Search for the cell housing the specified text and yield its [x, y] center coordinate. 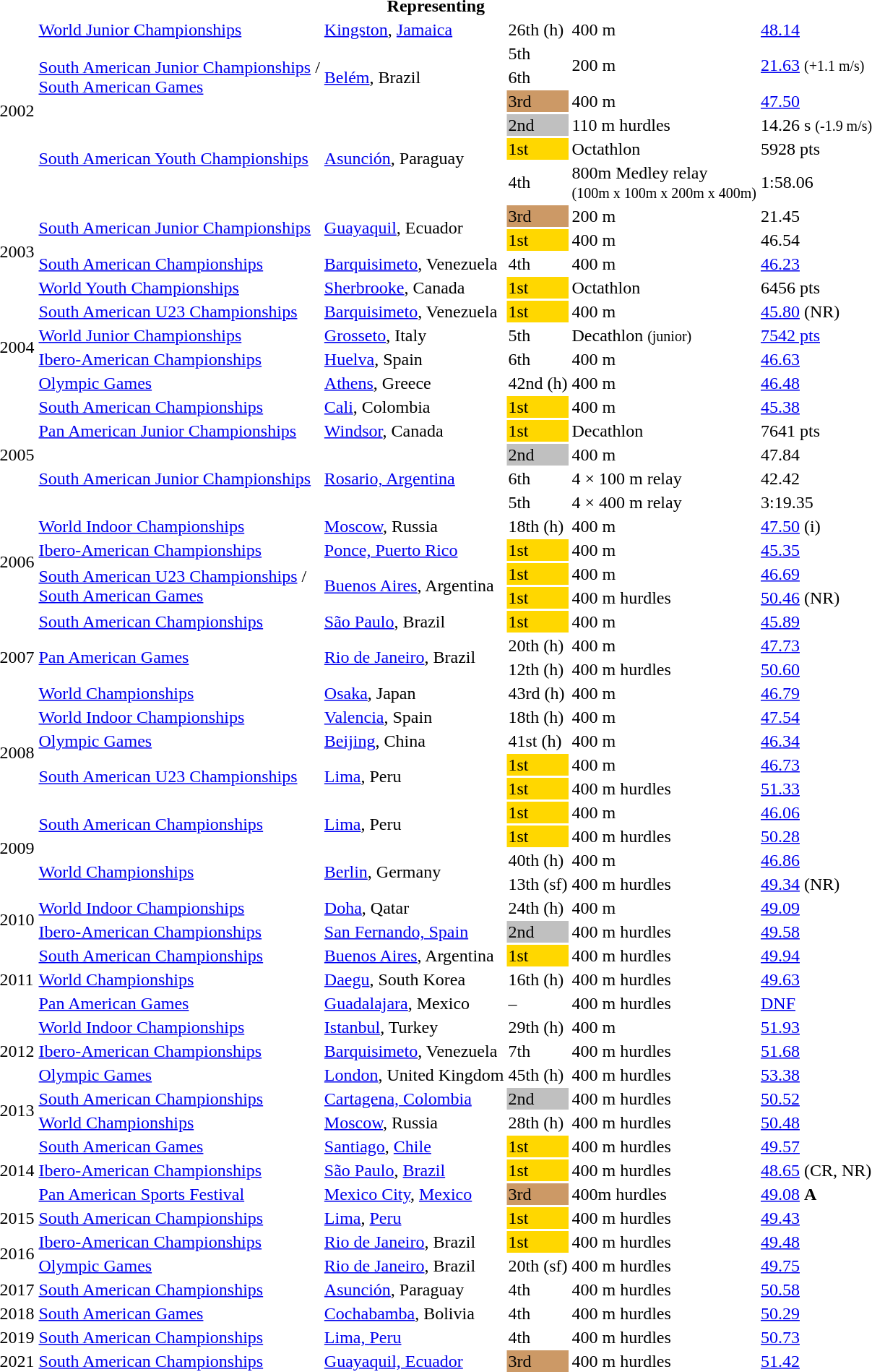
Osaka, Japan [414, 693]
Santiago, Chile [414, 1146]
4 × 400 m relay [664, 502]
40th (h) [538, 860]
Berlin, Germany [414, 872]
Rosario, Argentina [414, 479]
24th (h) [538, 908]
45th (h) [538, 1075]
400m hurdles [664, 1194]
26th (h) [538, 30]
Grosseto, Italy [414, 335]
South American U23 Championships / South American Games [179, 586]
Pan American Junior Championships [179, 431]
42nd (h) [538, 383]
20th (h) [538, 646]
Athens, Greece [414, 383]
London, United Kingdom [414, 1075]
13th (sf) [538, 884]
Guadalajara, Mexico [414, 1003]
4 × 100 m relay [664, 479]
28th (h) [538, 1123]
12th (h) [538, 669]
South American Junior Championships / South American Games [179, 77]
Belém, Brazil [414, 77]
Cochabamba, Bolivia [414, 1313]
29th (h) [538, 1027]
Valencia, Spain [414, 717]
Doha, Qatar [414, 908]
20th (sf) [538, 1266]
World Youth Championships [179, 288]
– [538, 1003]
Sherbrooke, Canada [414, 288]
San Fernando, Spain [414, 932]
Cartagena, Colombia [414, 1099]
Mexico City, Mexico [414, 1194]
Daegu, South Korea [414, 979]
Huelva, Spain [414, 359]
43rd (h) [538, 693]
Windsor, Canada [414, 431]
110 m hurdles [664, 125]
Istanbul, Turkey [414, 1027]
South American Youth Championships [179, 159]
41st (h) [538, 741]
Decathlon (junior) [664, 335]
Kingston, Jamaica [414, 30]
Beijing, China [414, 741]
Decathlon [664, 431]
Pan American Sports Festival [179, 1194]
16th (h) [538, 979]
Cali, Colombia [414, 407]
Ponce, Puerto Rico [414, 550]
7th [538, 1051]
800m Medley relay(100m x 100m x 200m x 400m) [664, 182]
